From the cell containing the given text, extract its center point as (X, Y) coordinate. 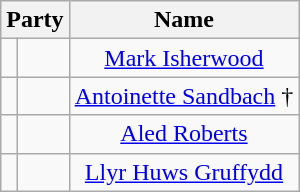
Antoinette Sandbach † (184, 96)
Llyr Huws Gruffydd (184, 172)
Name (184, 20)
Party (35, 20)
Mark Isherwood (184, 58)
Aled Roberts (184, 134)
